From the cell containing the given text, extract its center point as (X, Y) coordinate. 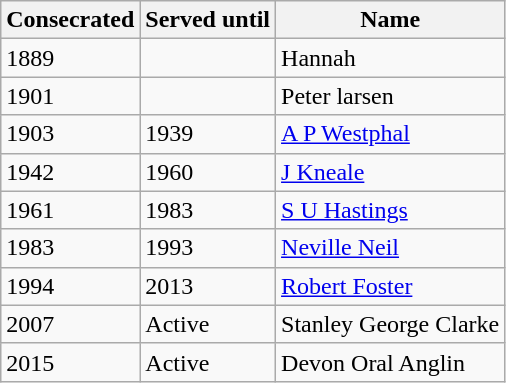
2007 (70, 324)
1939 (208, 134)
Robert Foster (390, 286)
Stanley George Clarke (390, 324)
1961 (70, 210)
1889 (70, 58)
Served until (208, 20)
1993 (208, 248)
S U Hastings (390, 210)
A P Westphal (390, 134)
1960 (208, 172)
1942 (70, 172)
2015 (70, 362)
Peter larsen (390, 96)
Devon Oral Anglin (390, 362)
Neville Neil (390, 248)
1901 (70, 96)
1903 (70, 134)
Name (390, 20)
1994 (70, 286)
J Kneale (390, 172)
2013 (208, 286)
Hannah (390, 58)
Consecrated (70, 20)
